Search for the cell housing the specified text and yield its (X, Y) center coordinate. 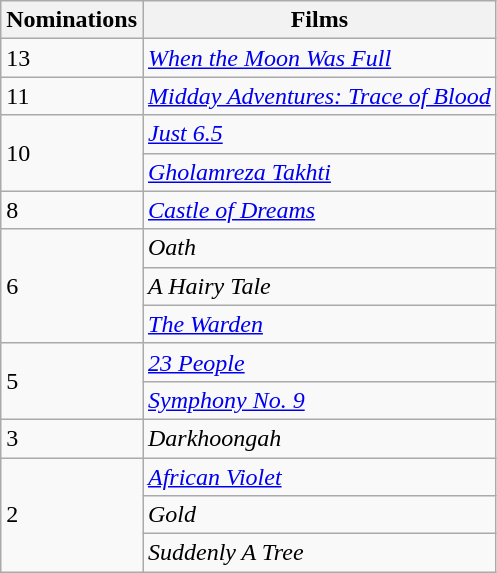
Nominations (72, 20)
2 (72, 515)
13 (72, 58)
African Violet (319, 477)
5 (72, 381)
8 (72, 210)
Castle of Dreams (319, 210)
Symphony No. 9 (319, 400)
A Hairy Tale (319, 286)
6 (72, 286)
Oath (319, 248)
Suddenly A Tree (319, 553)
3 (72, 438)
Gold (319, 515)
11 (72, 96)
23 People (319, 362)
10 (72, 153)
The Warden (319, 324)
Darkhoongah (319, 438)
Midday Adventures: Trace of Blood (319, 96)
Films (319, 20)
Just 6.5 (319, 134)
When the Moon Was Full (319, 58)
Gholamreza Takhti (319, 172)
